Search for the cell housing the specified text and yield its [x, y] center coordinate. 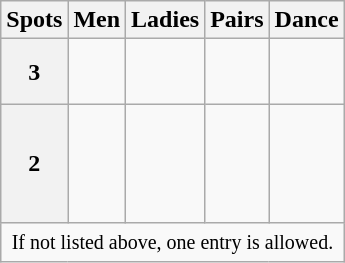
Spots [34, 20]
If not listed above, one entry is allowed. [172, 242]
3 [34, 72]
Ladies [166, 20]
Dance [306, 20]
2 [34, 164]
Men [97, 20]
Pairs [237, 20]
